Return [x, y] of the center of cell containing provided text 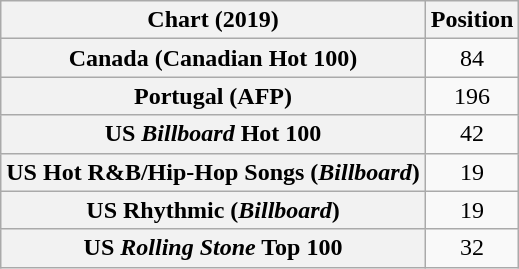
Canada (Canadian Hot 100) [213, 58]
US Hot R&B/Hip-Hop Songs (Billboard) [213, 172]
196 [472, 96]
84 [472, 58]
US Rhythmic (Billboard) [213, 210]
Position [472, 20]
Chart (2019) [213, 20]
Portugal (AFP) [213, 96]
US Billboard Hot 100 [213, 134]
US Rolling Stone Top 100 [213, 248]
42 [472, 134]
32 [472, 248]
